Scan for the cell matching the given text and deliver its [X, Y] coordinate at center. 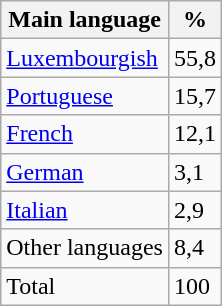
Italian [85, 210]
Other languages [85, 248]
15,7 [194, 96]
100 [194, 286]
French [85, 134]
Total [85, 286]
Luxembourgish [85, 58]
% [194, 20]
Portuguese [85, 96]
55,8 [194, 58]
2,9 [194, 210]
8,4 [194, 248]
12,1 [194, 134]
German [85, 172]
3,1 [194, 172]
Main language [85, 20]
